Output the (X, Y) coordinate of the center of the cell containing the given text.  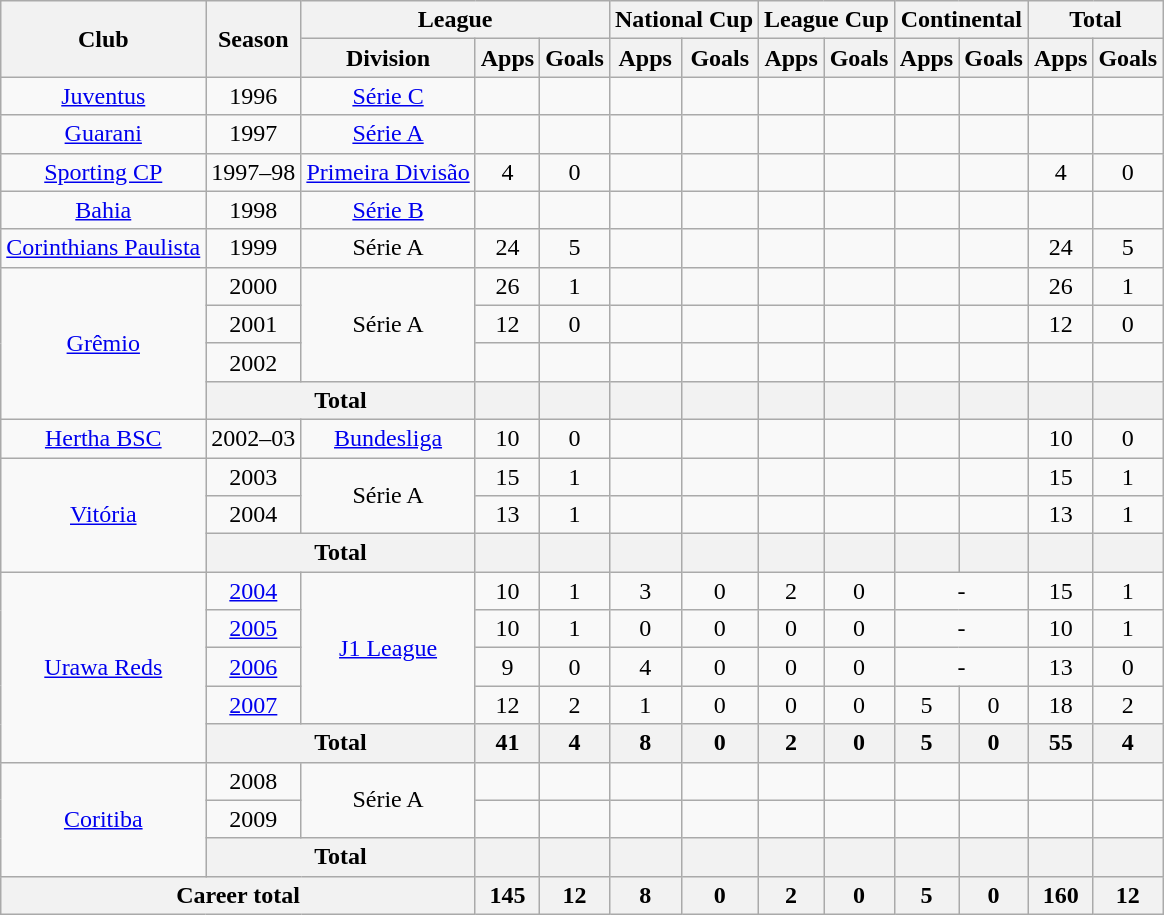
Grêmio (104, 343)
41 (507, 743)
Guarani (104, 134)
Hertha BSC (104, 438)
1996 (254, 96)
Vitória (104, 515)
160 (1060, 895)
2000 (254, 286)
2001 (254, 324)
2006 (254, 667)
2005 (254, 629)
1998 (254, 210)
2002–03 (254, 438)
League Cup (827, 20)
Division (388, 58)
Juventus (104, 96)
1999 (254, 248)
Career total (238, 895)
Sporting CP (104, 172)
Season (254, 39)
1997–98 (254, 172)
Coritiba (104, 819)
Corinthians Paulista (104, 248)
Club (104, 39)
Continental (961, 20)
2009 (254, 819)
Bahia (104, 210)
2008 (254, 781)
J1 League (388, 648)
55 (1060, 743)
2002 (254, 362)
Série C (388, 96)
145 (507, 895)
Bundesliga (388, 438)
2007 (254, 705)
9 (507, 667)
Série B (388, 210)
National Cup (684, 20)
3 (645, 591)
Primeira Divisão (388, 172)
18 (1060, 705)
1997 (254, 134)
League (456, 20)
Urawa Reds (104, 667)
2003 (254, 477)
